For the text-containing cell, return its midpoint in [x, y] coordinate format. 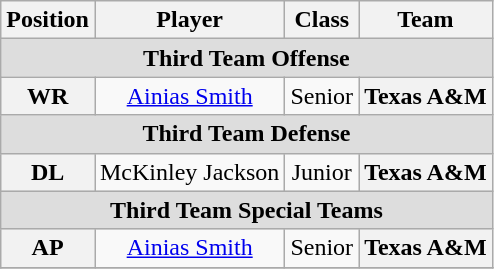
Team [426, 20]
Position [48, 20]
WR [48, 96]
Junior [322, 172]
Class [322, 20]
DL [48, 172]
Third Team Special Teams [246, 210]
McKinley Jackson [189, 172]
Player [189, 20]
Third Team Offense [246, 58]
AP [48, 248]
Third Team Defense [246, 134]
